Find where the given text appears and provide that cell's center as [x, y] coordinate. 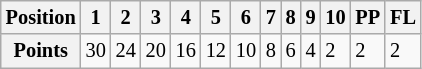
1 [96, 17]
7 [271, 17]
FL [403, 17]
20 [156, 51]
Points [41, 51]
5 [216, 17]
16 [186, 51]
24 [126, 51]
9 [311, 17]
12 [216, 51]
PP [368, 17]
Position [41, 17]
3 [156, 17]
30 [96, 51]
